Extract the [X, Y] coordinate from the center of the cell holding the provided text.  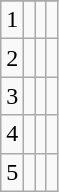
3 [12, 96]
4 [12, 134]
1 [12, 20]
2 [12, 58]
5 [12, 172]
